Find where the given text appears and provide that cell's center as (x, y) coordinate. 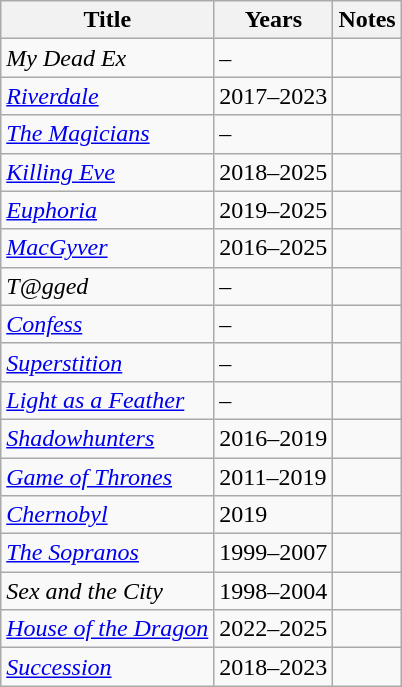
Confess (108, 324)
Years (274, 20)
Title (108, 20)
Light as a Feather (108, 400)
Shadowhunters (108, 438)
Game of Thrones (108, 477)
Killing Eve (108, 172)
2016–2025 (274, 248)
Succession (108, 667)
2019 (274, 515)
Euphoria (108, 210)
Chernobyl (108, 515)
2018–2025 (274, 172)
Riverdale (108, 96)
2016–2019 (274, 438)
T@gged (108, 286)
Superstition (108, 362)
1999–2007 (274, 553)
2019–2025 (274, 210)
The Magicians (108, 134)
2011–2019 (274, 477)
House of the Dragon (108, 629)
1998–2004 (274, 591)
2018–2023 (274, 667)
2022–2025 (274, 629)
MacGyver (108, 248)
The Sopranos (108, 553)
Notes (367, 20)
Sex and the City (108, 591)
2017–2023 (274, 96)
My Dead Ex (108, 58)
